Extract the (X, Y) coordinate from the center of the cell holding the provided text.  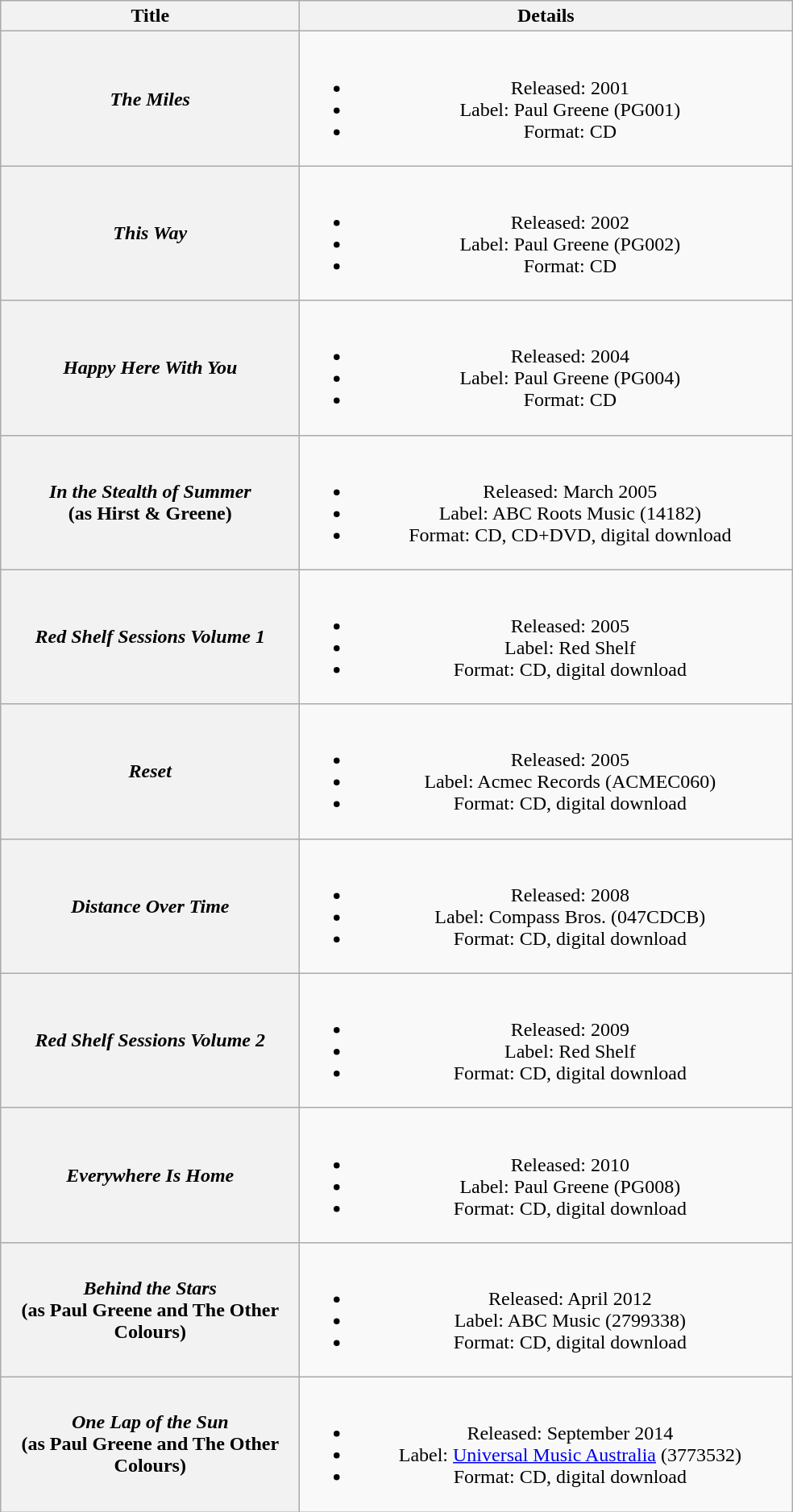
Released: 2008Label: Compass Bros. (047CDCB)Format: CD, digital download (546, 905)
Released: April 2012Label: ABC Music (2799338)Format: CD, digital download (546, 1310)
Title (150, 16)
This Way (150, 234)
Reset (150, 772)
Released: 2002Label: Paul Greene (PG002)Format: CD (546, 234)
Distance Over Time (150, 905)
Red Shelf Sessions Volume 1 (150, 636)
One Lap of the Sun (as Paul Greene and The Other Colours) (150, 1444)
Happy Here With You (150, 367)
In the Stealth of Summer (as Hirst & Greene) (150, 503)
Released: 2005Label: Red ShelfFormat: CD, digital download (546, 636)
Released: 2010Label: Paul Greene (PG008)Format: CD, digital download (546, 1174)
Everywhere Is Home (150, 1174)
The Miles (150, 98)
Released: 2009Label: Red ShelfFormat: CD, digital download (546, 1041)
Released: September 2014Label: Universal Music Australia (3773532)Format: CD, digital download (546, 1444)
Behind the Stars (as Paul Greene and The Other Colours) (150, 1310)
Details (546, 16)
Released: 2005Label: Acmec Records (ACMEC060)Format: CD, digital download (546, 772)
Red Shelf Sessions Volume 2 (150, 1041)
Released: 2001Label: Paul Greene (PG001)Format: CD (546, 98)
Released: 2004Label: Paul Greene (PG004)Format: CD (546, 367)
Released: March 2005Label: ABC Roots Music (14182)Format: CD, CD+DVD, digital download (546, 503)
